Identify which cell holds the provided text, then report its [x, y] central coordinate. 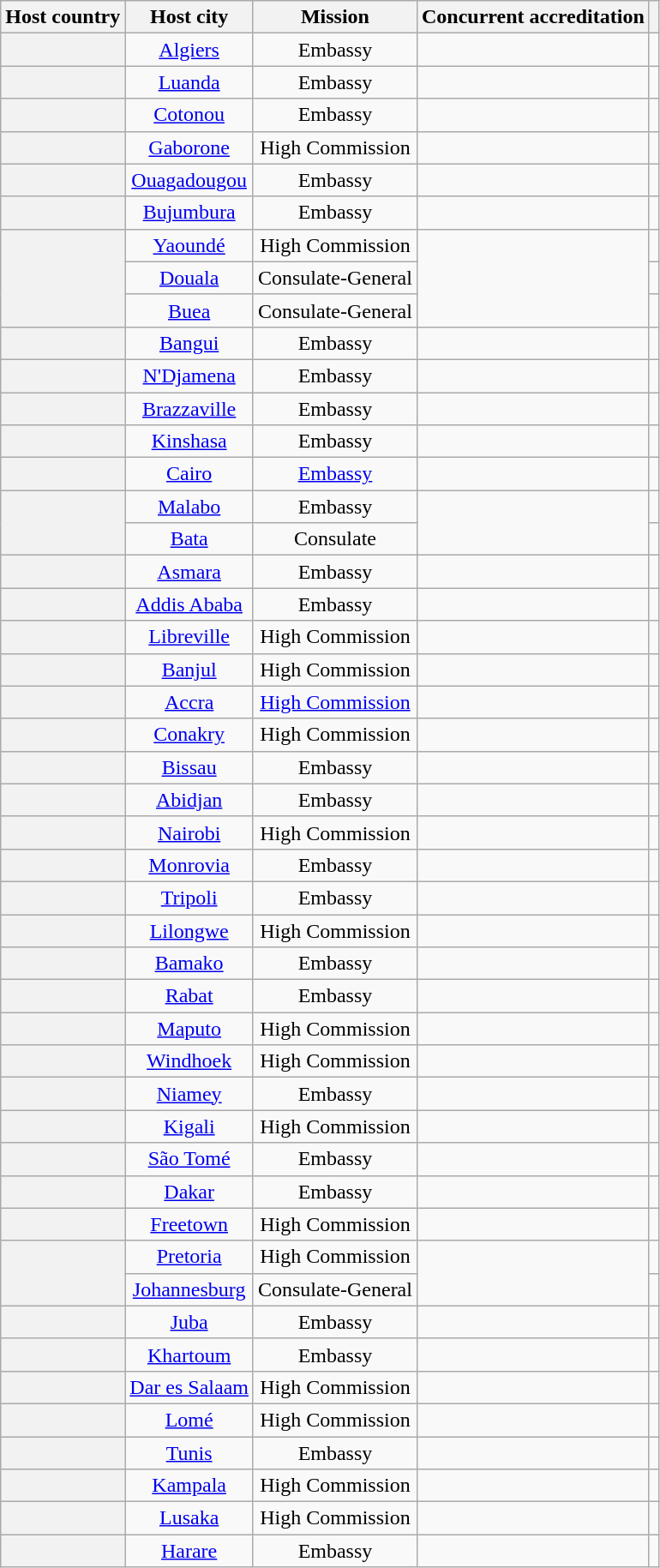
Gaborone [189, 147]
Host country [63, 17]
Khartoum [189, 1355]
N'Djamena [189, 375]
Lilongwe [189, 930]
Conakry [189, 735]
Bamako [189, 964]
Kigali [189, 1126]
Dakar [189, 1192]
Tunis [189, 1453]
Johannesburg [189, 1289]
Algiers [189, 50]
Bujumbura [189, 213]
Libreville [189, 637]
Dar es Salaam [189, 1387]
Cairo [189, 474]
São Tomé [189, 1159]
Malabo [189, 507]
Nairobi [189, 832]
Cotonou [189, 115]
Ouagadougou [189, 180]
Asmara [189, 572]
Brazzaville [189, 409]
Harare [189, 1551]
Luanda [189, 82]
Tripoli [189, 898]
Lusaka [189, 1518]
Kinshasa [189, 442]
Maputo [189, 1029]
Lomé [189, 1420]
Abidjan [189, 800]
Monrovia [189, 865]
Pretoria [189, 1257]
Windhoek [189, 1061]
Bangui [189, 343]
Host city [189, 17]
Kampala [189, 1486]
Juba [189, 1322]
Concurrent accreditation [533, 17]
Bata [189, 539]
Douala [189, 278]
Addis Ababa [189, 604]
Niamey [189, 1094]
Freetown [189, 1224]
Bissau [189, 767]
Consulate [334, 539]
Mission [334, 17]
Rabat [189, 996]
Accra [189, 702]
Yaoundé [189, 245]
Buea [189, 310]
Banjul [189, 670]
